Output the [x, y] coordinate of the center of the cell containing the given text.  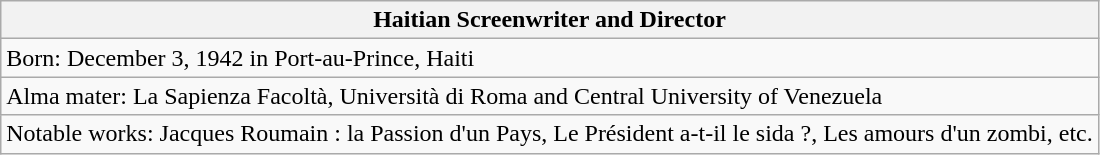
Alma mater: La Sapienza Facoltà, Università di Roma and Central University of Venezuela [550, 96]
Born: December 3, 1942 in Port-au-Prince, Haiti [550, 58]
Notable works: Jacques Roumain : la Passion d'un Pays, Le Président a-t-il le sida ?, Les amours d'un zombi, etc. [550, 134]
Haitian Screenwriter and Director [550, 20]
